Search for the cell housing the specified text and yield its [X, Y] center coordinate. 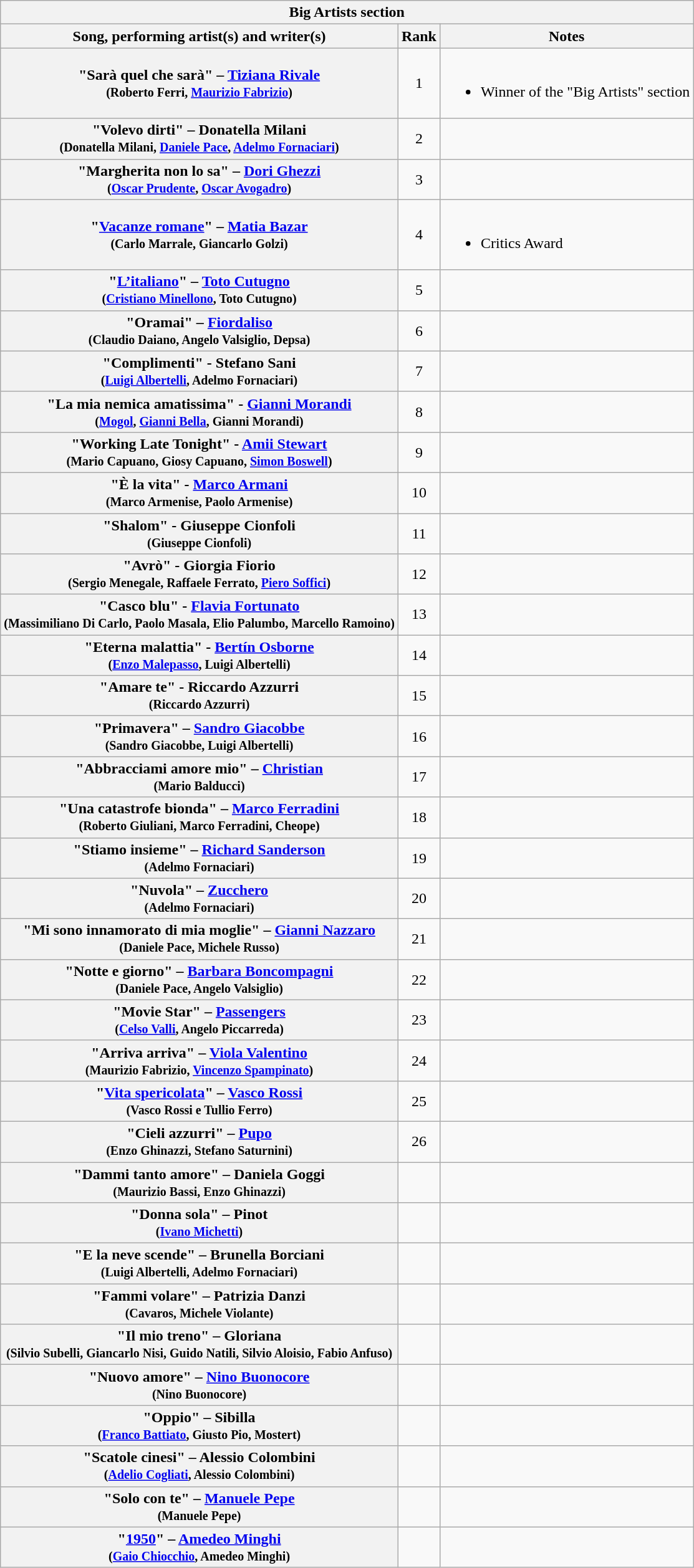
4 [419, 234]
"Notte e giorno" – Barbara Boncompagni (Daniele Pace, Angelo Valsiglio) [200, 980]
"Shalom" - Giuseppe Cionfoli (Giuseppe Cionfoli) [200, 533]
Big Artists section [347, 12]
Winner of the "Big Artists" section [566, 84]
16 [419, 737]
"Vita spericolata" – Vasco Rossi (Vasco Rossi e Tullio Ferro) [200, 1101]
25 [419, 1101]
"Stiamo insieme" – Richard Sanderson (Adelmo Fornaciari) [200, 858]
17 [419, 777]
23 [419, 1020]
3 [419, 179]
"Working Late Tonight" - Amii Stewart (Mario Capuano, Giosy Capuano, Simon Boswell) [200, 452]
"La mia nemica amatissima" - Gianni Morandi (Mogol, Gianni Bella, Gianni Morandi) [200, 411]
"L’italiano" – Toto Cutugno (Cristiano Minellono, Toto Cutugno) [200, 290]
21 [419, 939]
18 [419, 818]
"Oppio" – Sibilla (Franco Battiato, Giusto Pio, Mostert) [200, 1426]
Song, performing artist(s) and writer(s) [200, 36]
19 [419, 858]
"Nuvola" – Zucchero (Adelmo Fornaciari) [200, 899]
9 [419, 452]
24 [419, 1061]
"1950" – Amedeo Minghi (Gaio Chiocchio, Amedeo Minghi) [200, 1547]
"Vacanze romane" – Matia Bazar(Carlo Marrale, Giancarlo Golzi) [200, 234]
11 [419, 533]
"Sarà quel che sarà" – Tiziana Rivale (Roberto Ferri, Maurizio Fabrizio) [200, 84]
"Abbracciami amore mio" – Christian (Mario Balducci) [200, 777]
"Nuovo amore" – Nino Buonocore (Nino Buonocore) [200, 1385]
"Eterna malattia" - Bertín Osborne (Enzo Malepasso, Luigi Albertelli) [200, 656]
6 [419, 330]
"Mi sono innamorato di mia moglie" – Gianni Nazzaro (Daniele Pace, Michele Russo) [200, 939]
"Fammi volare" – Patrizia Danzi (Cavaros, Michele Violante) [200, 1304]
"Primavera" – Sandro Giacobbe (Sandro Giacobbe, Luigi Albertelli) [200, 737]
"Dammi tanto amore" – Daniela Goggi (Maurizio Bassi, Enzo Ghinazzi) [200, 1182]
"Casco blu" - Flavia Fortunato (Massimiliano Di Carlo, Paolo Masala, Elio Palumbo, Marcello Ramoino) [200, 614]
"Avrò" - Giorgia Fiorio(Sergio Menegale, Raffaele Ferrato, Piero Soffici) [200, 575]
"Il mio treno" – Gloriana (Silvio Subelli, Giancarlo Nisi, Guido Natili, Silvio Aloisio, Fabio Anfuso) [200, 1345]
14 [419, 656]
1 [419, 84]
5 [419, 290]
"Scatole cinesi" – Alessio Colombini (Adelio Cogliati, Alessio Colombini) [200, 1466]
13 [419, 614]
"Donna sola" – Pinot (Ivano Michetti) [200, 1223]
"È la vita" - Marco Armani (Marco Armenise, Paolo Armenise) [200, 492]
15 [419, 696]
8 [419, 411]
"Oramai" – Fiordaliso (Claudio Daiano, Angelo Valsiglio, Depsa) [200, 330]
2 [419, 138]
12 [419, 575]
Rank [419, 36]
"Movie Star" – Passengers (Celso Valli, Angelo Piccarreda) [200, 1020]
10 [419, 492]
"Amare te" - Riccardo Azzurri (Riccardo Azzurri) [200, 696]
26 [419, 1142]
"Complimenti" - Stefano Sani (Luigi Albertelli, Adelmo Fornaciari) [200, 371]
Notes [566, 36]
"Solo con te" – Manuele Pepe (Manuele Pepe) [200, 1507]
"Margherita non lo sa" – Dori Ghezzi (Oscar Prudente, Oscar Avogadro) [200, 179]
22 [419, 980]
Critics Award [566, 234]
"Volevo dirti" – Donatella Milani (Donatella Milani, Daniele Pace, Adelmo Fornaciari) [200, 138]
"Arriva arriva" – Viola Valentino (Maurizio Fabrizio, Vincenzo Spampinato) [200, 1061]
"Cieli azzurri" – Pupo (Enzo Ghinazzi, Stefano Saturnini) [200, 1142]
"E la neve scende" – Brunella Borciani (Luigi Albertelli, Adelmo Fornaciari) [200, 1264]
20 [419, 899]
7 [419, 371]
"Una catastrofe bionda" – Marco Ferradini (Roberto Giuliani, Marco Ferradini, Cheope) [200, 818]
